Extract the [x, y] coordinate from the center of the cell holding the provided text.  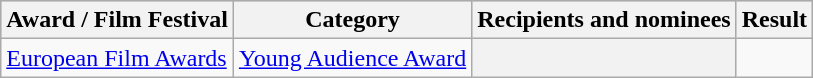
European Film Awards [118, 58]
Recipients and nominees [604, 20]
Result [774, 20]
Category [352, 20]
Young Audience Award [352, 58]
Award / Film Festival [118, 20]
